For the text-containing cell, return its midpoint in [X, Y] coordinate format. 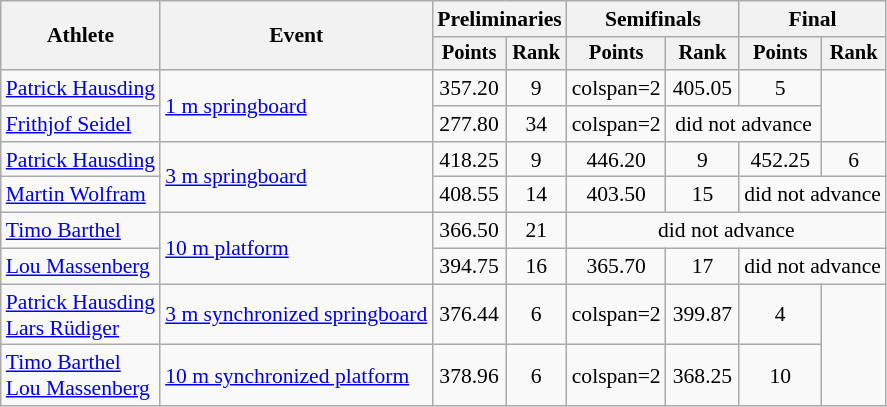
418.25 [469, 160]
4 [780, 314]
Timo Barthel [80, 231]
16 [536, 267]
Event [296, 36]
21 [536, 231]
Patrick HausdingLars Rüdiger [80, 314]
10 m platform [296, 248]
Semifinals [653, 19]
Frithjof Seidel [80, 124]
17 [702, 267]
405.05 [702, 88]
394.75 [469, 267]
14 [536, 195]
34 [536, 124]
368.25 [702, 376]
Martin Wolfram [80, 195]
Preliminaries [499, 19]
376.44 [469, 314]
3 m synchronized springboard [296, 314]
Lou Massenberg [80, 267]
15 [702, 195]
Final [812, 19]
399.87 [702, 314]
408.55 [469, 195]
1 m springboard [296, 106]
446.20 [616, 160]
10 [780, 376]
Athlete [80, 36]
10 m synchronized platform [296, 376]
403.50 [616, 195]
365.70 [616, 267]
5 [780, 88]
357.20 [469, 88]
3 m springboard [296, 178]
452.25 [780, 160]
277.80 [469, 124]
378.96 [469, 376]
Timo BarthelLou Massenberg [80, 376]
366.50 [469, 231]
